For the text-containing cell, return its midpoint in [X, Y] coordinate format. 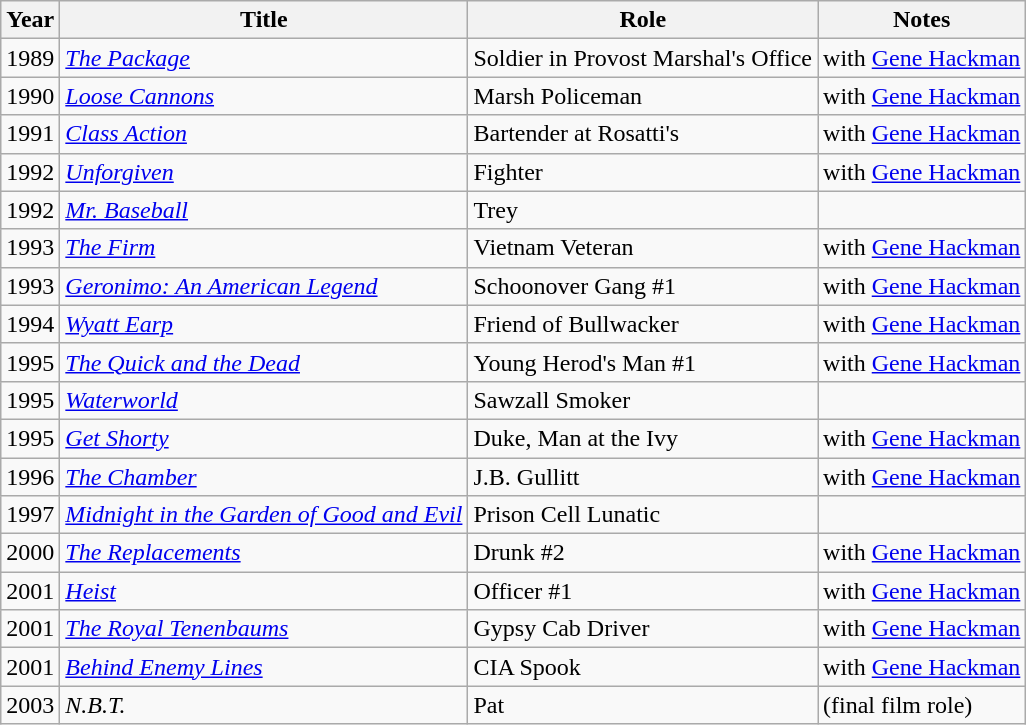
1997 [30, 515]
Midnight in the Garden of Good and Evil [264, 515]
Bartender at Rosatti's [643, 134]
The Replacements [264, 553]
Role [643, 20]
Young Herod's Man #1 [643, 362]
Gypsy Cab Driver [643, 629]
Mr. Baseball [264, 210]
1991 [30, 134]
The Firm [264, 248]
Title [264, 20]
Loose Cannons [264, 96]
1989 [30, 58]
Wyatt Earp [264, 324]
J.B. Gullitt [643, 477]
2000 [30, 553]
Sawzall Smoker [643, 400]
Friend of Bullwacker [643, 324]
Marsh Policeman [643, 96]
Class Action [264, 134]
The Quick and the Dead [264, 362]
1994 [30, 324]
Pat [643, 705]
Trey [643, 210]
Notes [922, 20]
1990 [30, 96]
Fighter [643, 172]
1996 [30, 477]
The Chamber [264, 477]
Behind Enemy Lines [264, 667]
2003 [30, 705]
Year [30, 20]
The Package [264, 58]
Schoonover Gang #1 [643, 286]
Prison Cell Lunatic [643, 515]
(final film role) [922, 705]
N.B.T. [264, 705]
CIA Spook [643, 667]
Unforgiven [264, 172]
Waterworld [264, 400]
Vietnam Veteran [643, 248]
Drunk #2 [643, 553]
Officer #1 [643, 591]
Soldier in Provost Marshal's Office [643, 58]
The Royal Tenenbaums [264, 629]
Duke, Man at the Ivy [643, 438]
Get Shorty [264, 438]
Heist [264, 591]
Geronimo: An American Legend [264, 286]
